Determine the [x, y] coordinate at the center of the cell enclosing the given text.  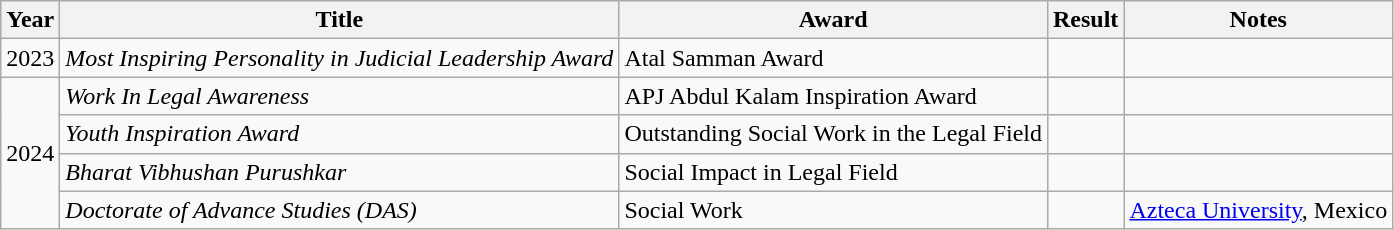
Youth Inspiration Award [340, 134]
Award [834, 20]
Result [1085, 20]
Work In Legal Awareness [340, 96]
2024 [30, 153]
Most Inspiring Personality in Judicial Leadership Award [340, 58]
Doctorate of Advance Studies (DAS) [340, 210]
Title [340, 20]
2023 [30, 58]
Atal Samman Award [834, 58]
Bharat Vibhushan Purushkar [340, 172]
APJ Abdul Kalam Inspiration Award [834, 96]
Social Impact in Legal Field [834, 172]
Notes [1258, 20]
Year [30, 20]
Azteca University, Mexico [1258, 210]
Social Work [834, 210]
Outstanding Social Work in the Legal Field [834, 134]
